Determine the (X, Y) coordinate at the center of the cell enclosing the given text.  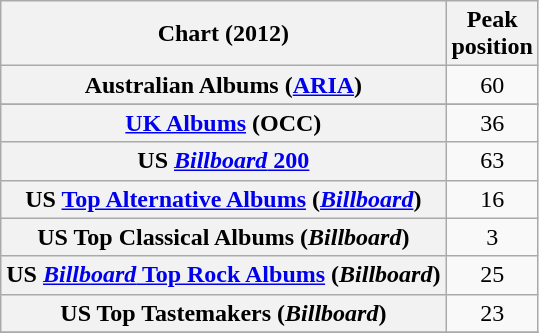
US Billboard Top Rock Albums (Billboard) (224, 275)
US Top Tastemakers (Billboard) (224, 313)
3 (492, 237)
Australian Albums (ARIA) (224, 85)
US Top Classical Albums (Billboard) (224, 237)
Chart (2012) (224, 34)
23 (492, 313)
63 (492, 161)
16 (492, 199)
US Billboard 200 (224, 161)
Peakposition (492, 34)
25 (492, 275)
UK Albums (OCC) (224, 123)
60 (492, 85)
US Top Alternative Albums (Billboard) (224, 199)
36 (492, 123)
